Extract the (X, Y) coordinate from the center of the cell holding the provided text.  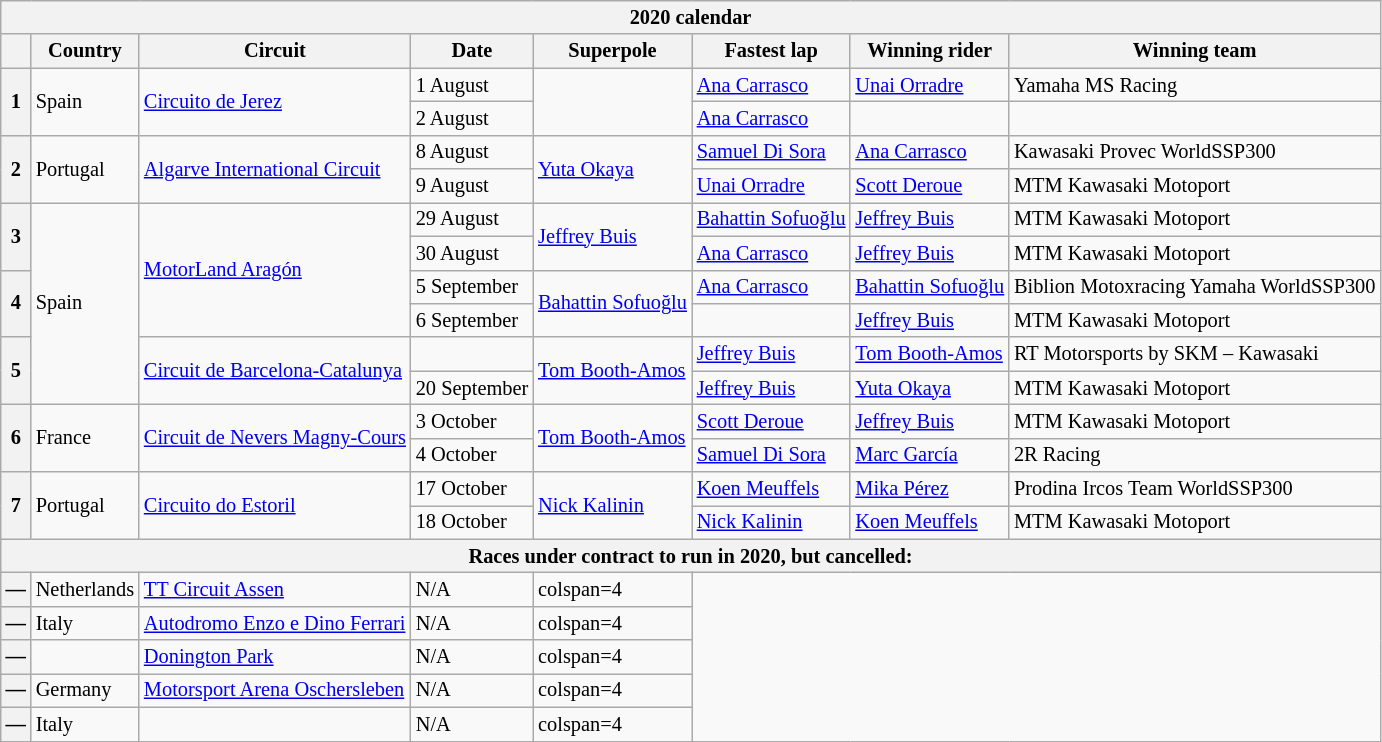
Prodina Ircos Team WorldSSP300 (1194, 489)
Fastest lap (772, 51)
3 October (472, 421)
5 September (472, 287)
7 (16, 506)
2 (16, 168)
30 August (472, 253)
Country (85, 51)
France (85, 438)
5 (16, 370)
Netherlands (85, 589)
Superpole (612, 51)
Date (472, 51)
RT Motorsports by SKM – Kawasaki (1194, 354)
6 September (472, 320)
20 September (472, 388)
2020 calendar (691, 17)
1 (16, 102)
2R Racing (1194, 455)
17 October (472, 489)
Races under contract to run in 2020, but cancelled: (691, 556)
8 August (472, 152)
18 October (472, 522)
Germany (85, 690)
Donington Park (275, 657)
Circuito de Jerez (275, 102)
3 (16, 236)
Motorsport Arena Oschersleben (275, 690)
Autodromo Enzo e Dino Ferrari (275, 623)
9 August (472, 186)
4 October (472, 455)
Circuit (275, 51)
Circuito do Estoril (275, 506)
2 August (472, 118)
Kawasaki Provec WorldSSP300 (1194, 152)
6 (16, 438)
TT Circuit Assen (275, 589)
Circuit de Nevers Magny-Cours (275, 438)
4 (16, 304)
MotorLand Aragón (275, 270)
29 August (472, 219)
Winning rider (930, 51)
Winning team (1194, 51)
Marc García (930, 455)
1 August (472, 85)
Circuit de Barcelona-Catalunya (275, 370)
Yamaha MS Racing (1194, 85)
Biblion Motoxracing Yamaha WorldSSP300 (1194, 287)
Mika Pérez (930, 489)
Algarve International Circuit (275, 168)
